Extract the [X, Y] coordinate from the center of the cell holding the provided text.  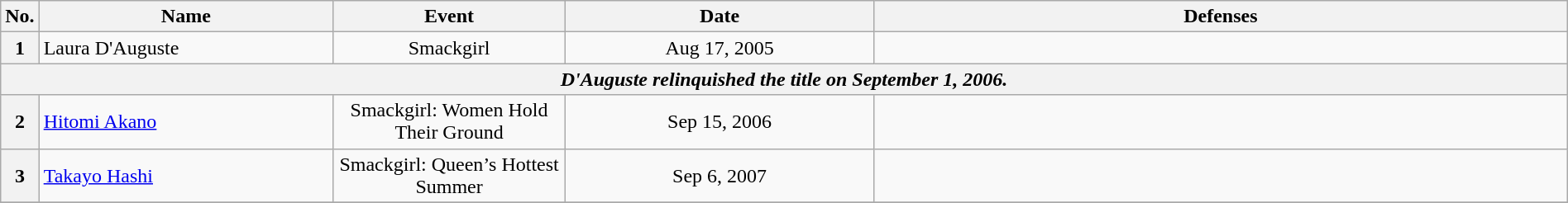
2 [20, 122]
Smackgirl [450, 48]
Sep 6, 2007 [719, 175]
Date [719, 17]
Name [185, 17]
D'Auguste relinquished the title on September 1, 2006. [784, 79]
Smackgirl: Women Hold Their Ground [450, 122]
Defenses [1221, 17]
Laura D'Auguste [185, 48]
Smackgirl: Queen’s Hottest Summer [450, 175]
No. [20, 17]
Event [450, 17]
Hitomi Akano [185, 122]
Takayo Hashi [185, 175]
Aug 17, 2005 [719, 48]
1 [20, 48]
Sep 15, 2006 [719, 122]
3 [20, 175]
